Pinpoint the cell where the given text exists, returning its (X, Y) midpoint coordinate. 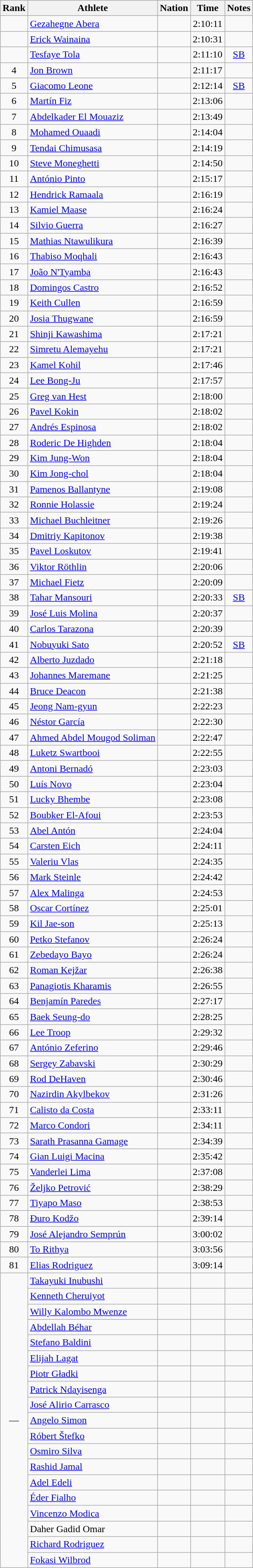
Notes (239, 8)
Andrés Espinosa (93, 427)
2:16:52 (208, 287)
73 (14, 1141)
Bruce Deacon (93, 691)
2:12:14 (208, 86)
36 (14, 567)
Pavel Loskutov (93, 551)
2:38:53 (208, 1203)
Steve Moneghetti (93, 163)
José Luis Molina (93, 613)
2:15:17 (208, 179)
74 (14, 1156)
Ronnie Holassie (93, 505)
2:22:47 (208, 738)
2:26:38 (208, 970)
2:20:33 (208, 598)
2:14:04 (208, 132)
Kenneth Cheruiyot (93, 1296)
Petko Stefanov (93, 939)
2:24:04 (208, 830)
20 (14, 318)
Rod DeHaven (93, 1079)
2:22:30 (208, 722)
2:18:00 (208, 396)
26 (14, 411)
19 (14, 303)
15 (14, 241)
Alberto Juzdado (93, 660)
Antoni Bernadó (93, 769)
9 (14, 148)
4 (14, 70)
Giacomo Leone (93, 86)
16 (14, 256)
Tendai Chimusasa (93, 148)
Adel Edeli (93, 1482)
77 (14, 1203)
40 (14, 629)
José Alirio Carrasco (93, 1405)
Éder Fialho (93, 1498)
Mathias Ntawulikura (93, 241)
Nazirdin Akylbekov (93, 1094)
67 (14, 1048)
Michael Buchleitner (93, 520)
59 (14, 923)
11 (14, 179)
13 (14, 210)
41 (14, 644)
2:30:46 (208, 1079)
57 (14, 892)
Roderic De Highden (93, 442)
Alex Malinga (93, 892)
2:17:57 (208, 380)
Tiyapo Maso (93, 1203)
Tesfaye Tola (93, 55)
30 (14, 474)
23 (14, 365)
Jon Brown (93, 70)
Takayuki Inubushi (93, 1281)
Rashid Jamal (93, 1467)
28 (14, 442)
76 (14, 1188)
2:19:38 (208, 536)
Domingos Castro (93, 287)
2:37:08 (208, 1172)
2:23:53 (208, 815)
2:29:32 (208, 1032)
66 (14, 1032)
2:10:11 (208, 24)
18 (14, 287)
Stefano Baldini (93, 1343)
45 (14, 707)
58 (14, 908)
24 (14, 380)
Nation (174, 8)
62 (14, 970)
Athlete (93, 8)
2:14:50 (208, 163)
Carsten Eich (93, 846)
Time (208, 8)
38 (14, 598)
2:20:52 (208, 644)
Lee Bong-Ju (93, 380)
Jeong Nam-gyun (93, 707)
2:13:49 (208, 117)
Willy Kalombo Mwenze (93, 1312)
2:22:23 (208, 707)
Lee Troop (93, 1032)
2:24:35 (208, 861)
Michael Fietz (93, 582)
56 (14, 877)
2:16:27 (208, 225)
80 (14, 1250)
2:20:39 (208, 629)
2:27:17 (208, 1001)
46 (14, 722)
8 (14, 132)
2:21:38 (208, 691)
27 (14, 427)
Kamiel Maase (93, 210)
78 (14, 1219)
2:16:19 (208, 194)
Patrick Ndayisenga (93, 1389)
Martín Fiz (93, 101)
52 (14, 815)
37 (14, 582)
44 (14, 691)
Gezahegne Abera (93, 24)
Oscar Cortínez (93, 908)
Kil Jae-son (93, 923)
Abel Antón (93, 830)
2:19:26 (208, 520)
Shinji Kawashima (93, 334)
Róbert Štefko (93, 1435)
55 (14, 861)
10 (14, 163)
68 (14, 1063)
2:11:17 (208, 70)
6 (14, 101)
72 (14, 1125)
2:16:24 (208, 210)
Kamel Kohil (93, 365)
Osmiro Silva (93, 1451)
3:03:56 (208, 1250)
2:19:24 (208, 505)
Zebedayo Bayo (93, 955)
Vincenzo Modica (93, 1513)
79 (14, 1234)
2:31:26 (208, 1094)
33 (14, 520)
75 (14, 1172)
Roman Kejžar (93, 970)
2:20:09 (208, 582)
3:00:02 (208, 1234)
Baek Seung-do (93, 1017)
João N'Tyamba (93, 272)
60 (14, 939)
65 (14, 1017)
António Zeferino (93, 1048)
25 (14, 396)
Johannes Maremane (93, 675)
Tahar Mansouri (93, 598)
2:14:19 (208, 148)
2:38:29 (208, 1188)
2:34:11 (208, 1125)
69 (14, 1079)
2:22:55 (208, 753)
53 (14, 830)
32 (14, 505)
2:23:08 (208, 799)
61 (14, 955)
Calisto da Costa (93, 1110)
2:24:11 (208, 846)
22 (14, 349)
49 (14, 769)
Ahmed Abdel Mougod Soliman (93, 738)
Vanderlei Lima (93, 1172)
Sarath Prasanna Gamage (93, 1141)
Željko Petrović (93, 1188)
Mark Steinle (93, 877)
48 (14, 753)
Lucky Bhembe (93, 799)
2:11:10 (208, 55)
Viktor Röthlin (93, 567)
14 (14, 225)
Elias Rodriguez (93, 1265)
2:16:39 (208, 241)
Luketz Swartbooi (93, 753)
2:23:03 (208, 769)
2:21:18 (208, 660)
2:34:39 (208, 1141)
Piotr Gładki (93, 1374)
Thabiso Moqhali (93, 256)
2:19:41 (208, 551)
2:23:04 (208, 784)
21 (14, 334)
Nobuyuki Sato (93, 644)
2:33:11 (208, 1110)
Kim Jong-chol (93, 474)
35 (14, 551)
70 (14, 1094)
Panagiotis Kharamis (93, 986)
2:20:37 (208, 613)
José Alejandro Semprún (93, 1234)
31 (14, 489)
Valeriu Vlas (93, 861)
2:29:46 (208, 1048)
Simretu Alemayehu (93, 349)
81 (14, 1265)
Pavel Kokin (93, 411)
Greg van Hest (93, 396)
2:25:13 (208, 923)
2:30:29 (208, 1063)
12 (14, 194)
34 (14, 536)
43 (14, 675)
64 (14, 1001)
Kim Jung-Won (93, 458)
2:26:55 (208, 986)
50 (14, 784)
51 (14, 799)
Mohamed Ouaadi (93, 132)
Daher Gadid Omar (93, 1529)
Ðuro Kodžo (93, 1219)
29 (14, 458)
Elijah Lagat (93, 1358)
5 (14, 86)
Marco Condori (93, 1125)
2:13:06 (208, 101)
Boubker El-Afoui (93, 815)
2:17:46 (208, 365)
2:28:25 (208, 1017)
Benjamín Paredes (93, 1001)
To Rithya (93, 1250)
2:39:14 (208, 1219)
2:25:01 (208, 908)
Hendrick Ramaala (93, 194)
Dmitriy Kapitonov (93, 536)
Richard Rodriguez (93, 1544)
7 (14, 117)
Abdellah Béhar (93, 1327)
17 (14, 272)
42 (14, 660)
Néstor García (93, 722)
Angelo Simon (93, 1420)
2:10:31 (208, 39)
Erick Wainaina (93, 39)
Josia Thugwane (93, 318)
2:19:08 (208, 489)
2:24:42 (208, 877)
António Pinto (93, 179)
54 (14, 846)
Fokasi Wilbrod (93, 1560)
47 (14, 738)
Luís Novo (93, 784)
39 (14, 613)
Keith Cullen (93, 303)
Rank (14, 8)
71 (14, 1110)
Sergey Zabavski (93, 1063)
Abdelkader El Mouaziz (93, 117)
2:24:53 (208, 892)
63 (14, 986)
2:21:25 (208, 675)
2:20:06 (208, 567)
Pamenos Ballantyne (93, 489)
Silvio Guerra (93, 225)
2:35:42 (208, 1156)
3:09:14 (208, 1265)
— (14, 1420)
Carlos Tarazona (93, 629)
Gian Luigi Macina (93, 1156)
